For the text-containing cell, return its midpoint in [x, y] coordinate format. 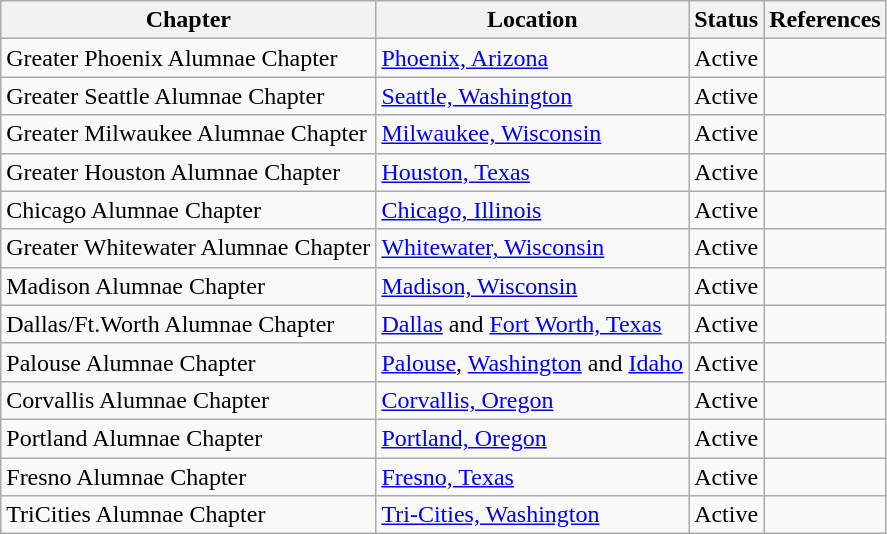
Milwaukee, Wisconsin [532, 134]
Chicago Alumnae Chapter [188, 210]
Madison, Wisconsin [532, 286]
Palouse Alumnae Chapter [188, 362]
Whitewater, Wisconsin [532, 248]
Status [726, 20]
Portland Alumnae Chapter [188, 438]
Tri-Cities, Washington [532, 515]
Palouse, Washington and Idaho [532, 362]
Chapter [188, 20]
Greater Phoenix Alumnae Chapter [188, 58]
Greater Whitewater Alumnae Chapter [188, 248]
Fresno Alumnae Chapter [188, 477]
Dallas and Fort Worth, Texas [532, 324]
Portland, Oregon [532, 438]
Greater Houston Alumnae Chapter [188, 172]
Greater Milwaukee Alumnae Chapter [188, 134]
TriCities Alumnae Chapter [188, 515]
Madison Alumnae Chapter [188, 286]
Phoenix, Arizona [532, 58]
Location [532, 20]
Seattle, Washington [532, 96]
Greater Seattle Alumnae Chapter [188, 96]
Dallas/Ft.Worth Alumnae Chapter [188, 324]
Fresno, Texas [532, 477]
Houston, Texas [532, 172]
References [826, 20]
Corvallis Alumnae Chapter [188, 400]
Chicago, Illinois [532, 210]
Corvallis, Oregon [532, 400]
